Scan for the cell matching the given text and deliver its (x, y) coordinate at center. 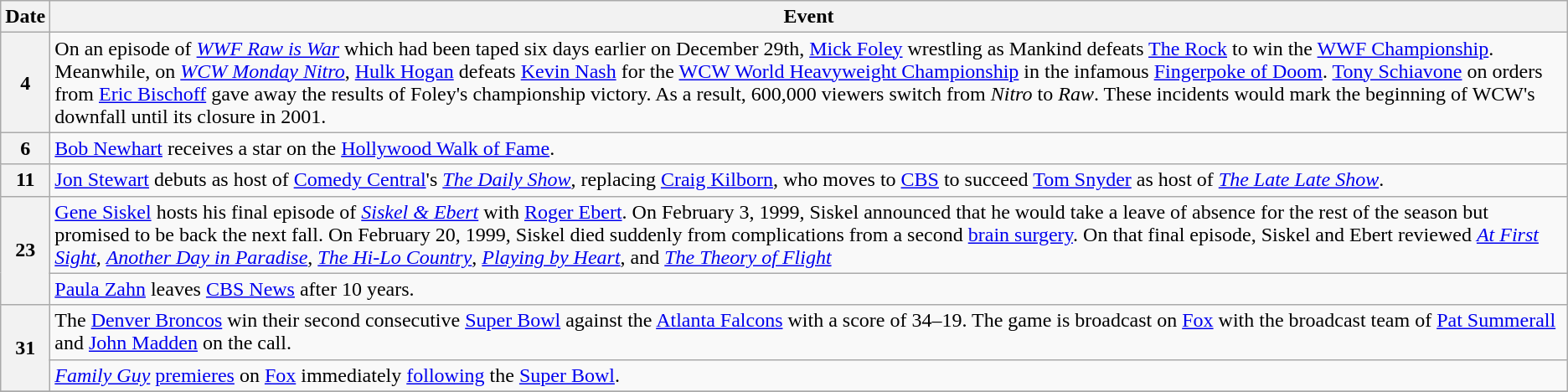
Event (809, 17)
Bob Newhart receives a star on the Hollywood Walk of Fame. (809, 148)
23 (25, 250)
4 (25, 82)
31 (25, 348)
Family Guy premieres on Fox immediately following the Super Bowl. (809, 375)
Date (25, 17)
Paula Zahn leaves CBS News after 10 years. (809, 289)
6 (25, 148)
11 (25, 180)
